Identify which cell holds the provided text, then report its [x, y] central coordinate. 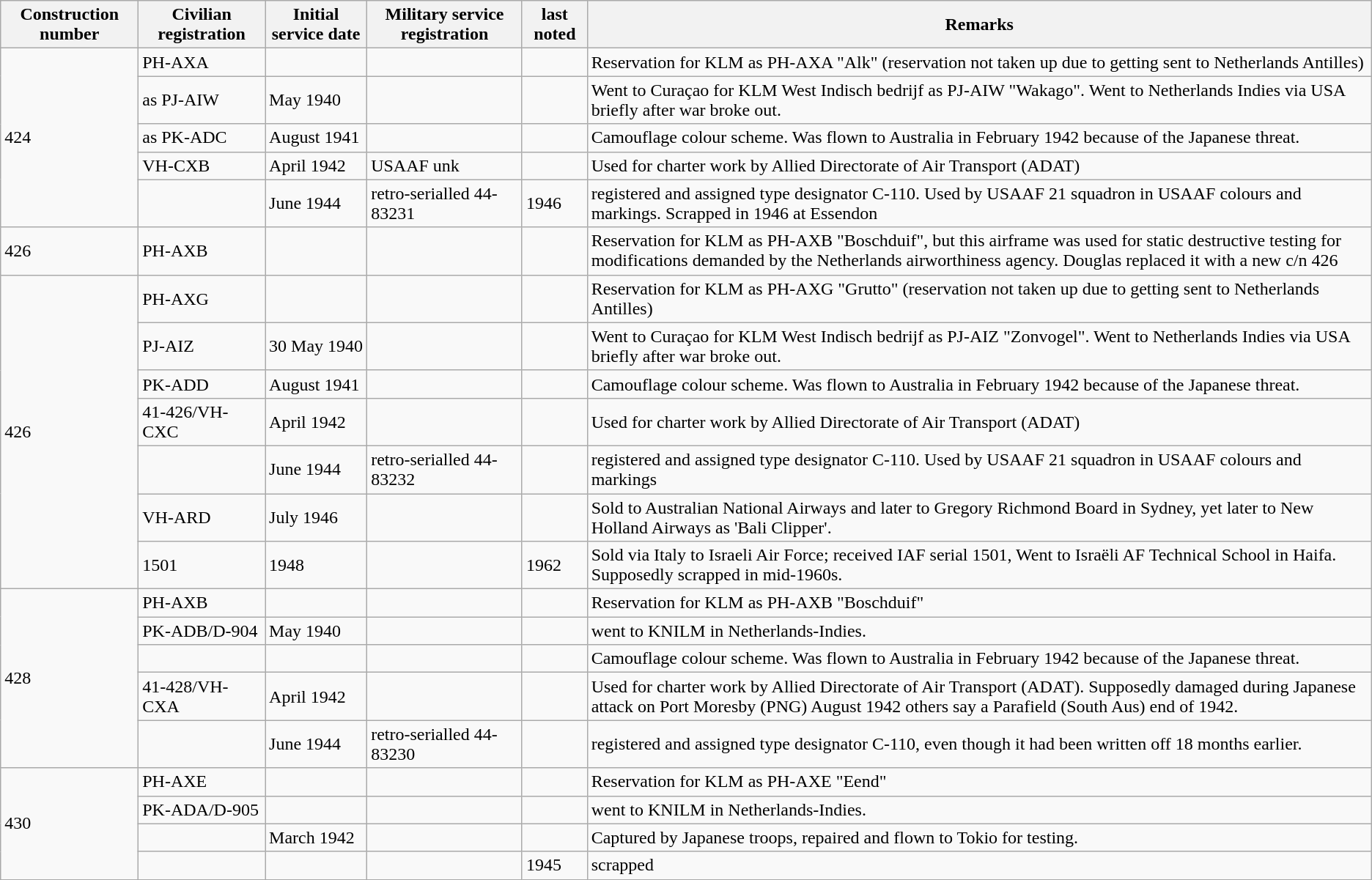
41-428/VH-CXA [202, 696]
Reservation for KLM as PH-AXE "Eend" [979, 782]
Initial service date [317, 25]
PK-ADD [202, 384]
Captured by Japanese troops, repaired and flown to Tokio for testing. [979, 838]
1962 [554, 566]
July 1946 [317, 517]
USAAF unk [445, 166]
41-426/VH-CXC [202, 422]
1501 [202, 566]
March 1942 [317, 838]
Reservation for KLM as PH-AXG "Grutto" (reservation not taken up due to getting sent to Netherlands Antilles) [979, 299]
registered and assigned type designator C-110. Used by USAAF 21 squadron in USAAF colours and markings [979, 469]
Went to Curaçao for KLM West Indisch bedrijf as PJ-AIZ "Zonvogel". Went to Netherlands Indies via USA briefly after war broke out. [979, 346]
30 May 1940 [317, 346]
last noted [554, 25]
Civilian registration [202, 25]
430 [70, 824]
Reservation for KLM as PH-AXB "Boschduif" [979, 603]
registered and assigned type designator C-110. Used by USAAF 21 squadron in USAAF colours and markings. Scrapped in 1946 at Essendon [979, 204]
1946 [554, 204]
Reservation for KLM as PH-AXA "Alk" (reservation not taken up due to getting sent to Netherlands Antilles) [979, 62]
as PK-ADC [202, 138]
PH-AXG [202, 299]
Construction number [70, 25]
PK-ADA/D-905 [202, 810]
as PJ-AIW [202, 100]
Sold to Australian National Airways and later to Gregory Richmond Board in Sydney, yet later to New Holland Airways as 'Bali Clipper'. [979, 517]
retro-serialled 44-83230 [445, 744]
Remarks [979, 25]
registered and assigned type designator C-110, even though it had been written off 18 months earlier. [979, 744]
VH-CXB [202, 166]
424 [70, 138]
1948 [317, 566]
PJ-AIZ [202, 346]
scrapped [979, 865]
VH-ARD [202, 517]
428 [70, 679]
retro-serialled 44-83231 [445, 204]
PK-ADB/D-904 [202, 631]
PH-AXE [202, 782]
1945 [554, 865]
Went to Curaçao for KLM West Indisch bedrijf as PJ-AIW "Wakago". Went to Netherlands Indies via USA briefly after war broke out. [979, 100]
Military service registration [445, 25]
PH-AXA [202, 62]
retro-serialled 44-83232 [445, 469]
Sold via Italy to Israeli Air Force; received IAF serial 1501, Went to Israëli AF Technical School in Haifa. Supposedly scrapped in mid-1960s. [979, 566]
